Identify which cell holds the provided text, then report its (x, y) central coordinate. 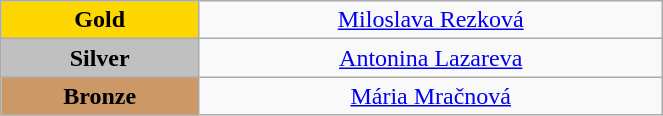
Silver (100, 58)
Mária Mračnová (431, 96)
Miloslava Rezková (431, 20)
Antonina Lazareva (431, 58)
Bronze (100, 96)
Gold (100, 20)
